Return [x, y] of the center of cell containing provided text 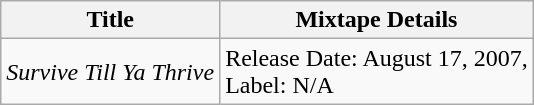
Survive Till Ya Thrive [110, 72]
Title [110, 20]
Release Date: August 17, 2007,Label: N/A [377, 72]
Mixtape Details [377, 20]
